Return the (X, Y) coordinate for the center point of the cell that contains the specified text.  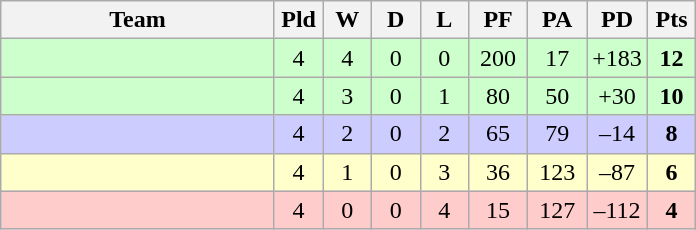
Team (138, 20)
Pts (672, 20)
12 (672, 58)
36 (498, 172)
PA (558, 20)
80 (498, 96)
–14 (618, 134)
15 (498, 210)
W (348, 20)
Pld (298, 20)
D (396, 20)
+30 (618, 96)
65 (498, 134)
8 (672, 134)
50 (558, 96)
L (444, 20)
–87 (618, 172)
123 (558, 172)
17 (558, 58)
–112 (618, 210)
PF (498, 20)
+183 (618, 58)
127 (558, 210)
PD (618, 20)
10 (672, 96)
6 (672, 172)
79 (558, 134)
200 (498, 58)
